From the cell containing the given text, extract its center point as [x, y] coordinate. 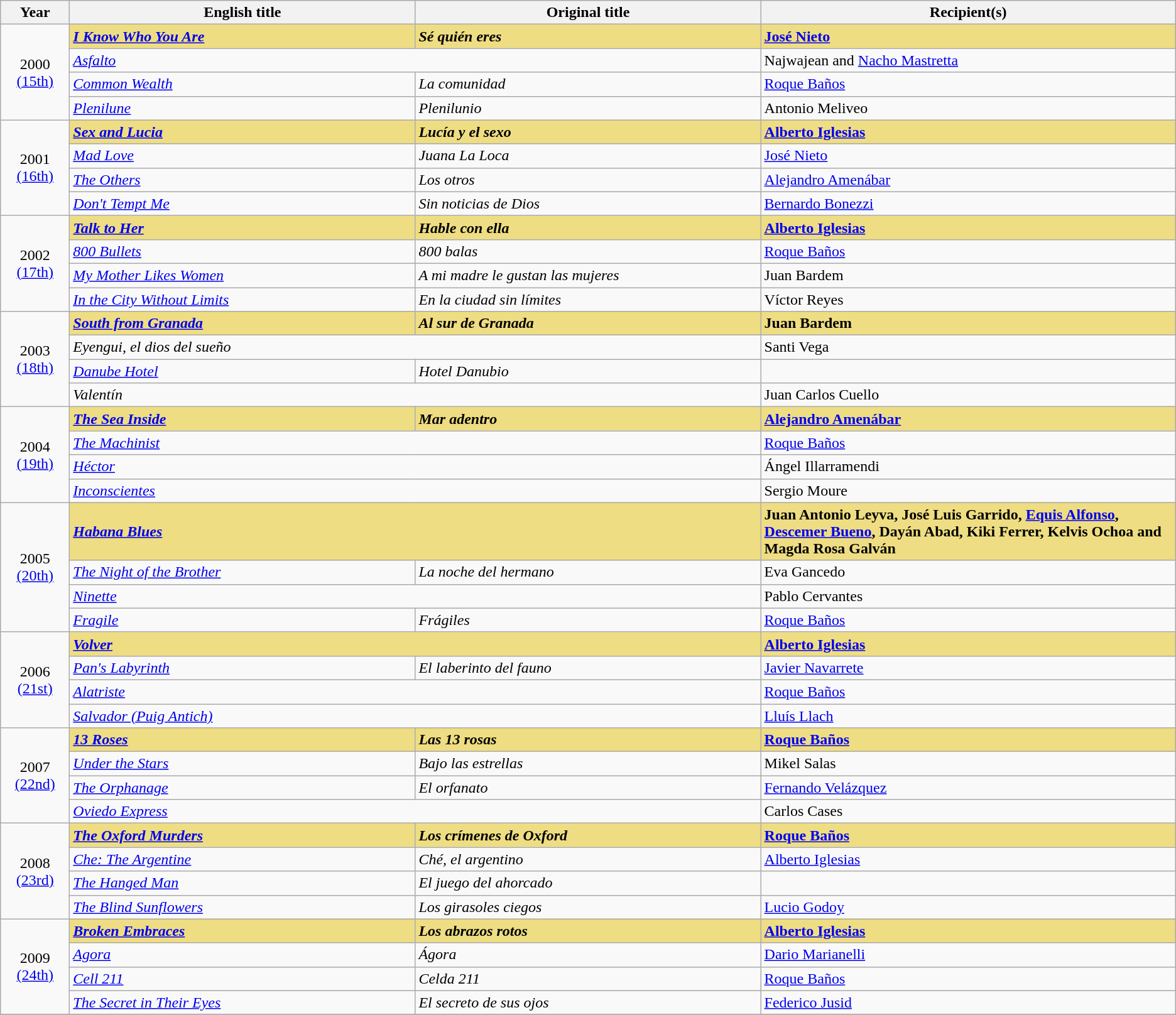
Los girasoles ciegos [588, 907]
Agora [242, 955]
Year [35, 13]
El laberinto del fauno [588, 668]
Common Wealth [242, 84]
The Night of the Brother [242, 572]
800 balas [588, 251]
Dario Marianelli [968, 955]
13 Roses [242, 740]
Salvador (Puig Antich) [415, 715]
El orfanato [588, 788]
Mar adentro [588, 419]
2006(21st) [35, 680]
Hable con ella [588, 227]
La comunidad [588, 84]
Celda 211 [588, 979]
Santi Vega [968, 347]
Javier Navarrete [968, 668]
Hotel Danubio [588, 371]
Sé quién eres [588, 36]
Sin noticias de Dios [588, 204]
2004(19th) [35, 455]
Oviedo Express [415, 811]
Mad Love [242, 156]
Original title [588, 13]
The Others [242, 180]
Broken Embraces [242, 931]
Antonio Meliveo [968, 108]
The Orphanage [242, 788]
In the City Without Limits [242, 300]
El secreto de sus ojos [588, 1002]
Volver [415, 644]
800 Bullets [242, 251]
Juana La Loca [588, 156]
My Mother Likes Women [242, 275]
Cell 211 [242, 979]
Talk to Her [242, 227]
Pan's Labyrinth [242, 668]
Juan Carlos Cuello [968, 395]
I Know Who You Are [242, 36]
Bernardo Bonezzi [968, 204]
Lucía y el sexo [588, 132]
Bajo las estrellas [588, 764]
Los abrazos rotos [588, 931]
Ángel Illarramendi [968, 467]
Plenilunio [588, 108]
Under the Stars [242, 764]
The Blind Sunflowers [242, 907]
En la ciudad sin límites [588, 300]
Las 13 rosas [588, 740]
El juego del ahorcado [588, 883]
The Hanged Man [242, 883]
South from Granada [242, 323]
Los otros [588, 180]
Ninette [415, 596]
2007(22nd) [35, 776]
The Oxford Murders [242, 835]
Héctor [415, 467]
Juan Antonio Leyva, José Luis Garrido, Equis Alfonso, Descemer Bueno, Dayán Abad, Kiki Ferrer, Kelvis Ochoa and Magda Rosa Galván [968, 531]
Valentín [415, 395]
2003(18th) [35, 359]
Inconscientes [415, 491]
Pablo Cervantes [968, 596]
English title [242, 13]
Fernando Velázquez [968, 788]
La noche del hermano [588, 572]
Lluís Llach [968, 715]
Asfalto [415, 60]
Al sur de Granada [588, 323]
Che: The Argentine [242, 859]
2001(16th) [35, 168]
Mikel Salas [968, 764]
2008(23rd) [35, 871]
Frágiles [588, 620]
Sex and Lucia [242, 132]
Plenilune [242, 108]
Habana Blues [415, 531]
Danube Hotel [242, 371]
The Sea Inside [242, 419]
Don't Tempt Me [242, 204]
2005(20th) [35, 567]
Ágora [588, 955]
Fragile [242, 620]
Sergio Moure [968, 491]
Recipient(s) [968, 13]
Carlos Cases [968, 811]
Najwajean and Nacho Mastretta [968, 60]
A mi madre le gustan las mujeres [588, 275]
Los crímenes de Oxford [588, 835]
2000(15th) [35, 72]
Ché, el argentino [588, 859]
Eyengui, el dios del sueño [415, 347]
2009(24th) [35, 967]
Eva Gancedo [968, 572]
Víctor Reyes [968, 300]
The Machinist [415, 443]
Lucio Godoy [968, 907]
Federico Jusid [968, 1002]
Alatriste [415, 692]
The Secret in Their Eyes [242, 1002]
2002(17th) [35, 263]
